Output the [X, Y] coordinate of the center of the cell containing the given text.  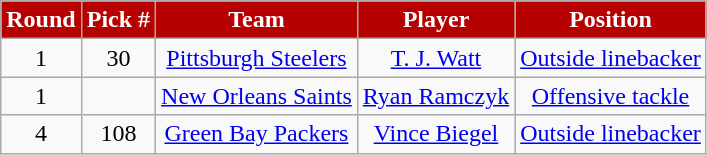
Ryan Ramczyk [436, 96]
Vince Biegel [436, 134]
Pittsburgh Steelers [257, 58]
Team [257, 20]
108 [118, 134]
New Orleans Saints [257, 96]
Position [611, 20]
Green Bay Packers [257, 134]
Round [41, 20]
Offensive tackle [611, 96]
T. J. Watt [436, 58]
Player [436, 20]
4 [41, 134]
Pick # [118, 20]
30 [118, 58]
